Pinpoint the cell where the given text exists, returning its [x, y] midpoint coordinate. 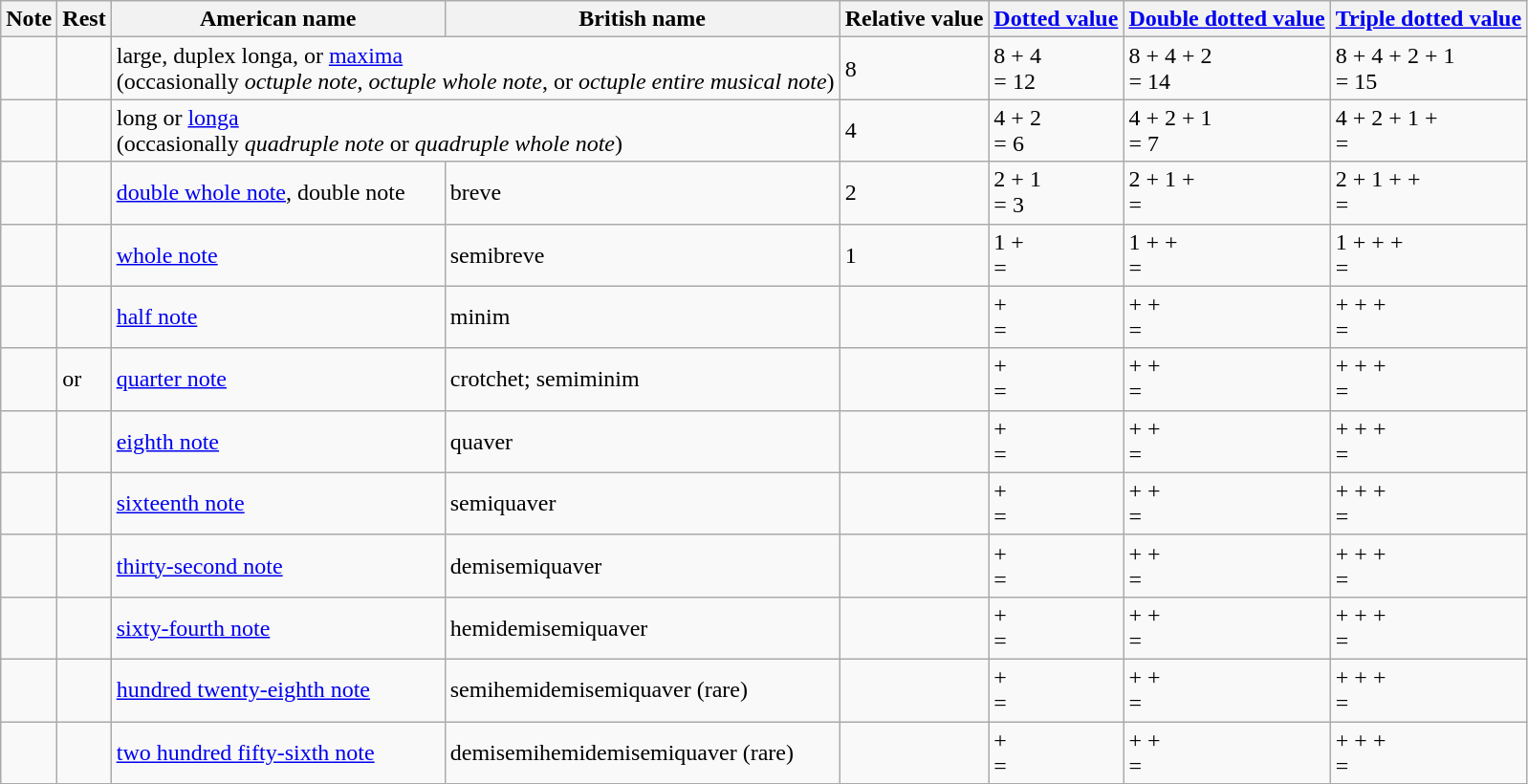
Double dotted value [1227, 19]
1 + + = [1227, 254]
4 + 2 + 1 = 7 [1227, 130]
2 + 1 = 3 [1056, 193]
crotchet; semiminim [643, 379]
1 + = [1056, 254]
Rest [84, 19]
8 [914, 69]
double whole note, double note [277, 193]
sixty-fourth note [277, 627]
demisemihemidemisemiquaver (rare) [643, 751]
2 [914, 193]
Triple dotted value [1429, 19]
4 + 2 + 1 + = [1429, 130]
semiquaver [643, 503]
whole note [277, 254]
semihemidemisemiquaver (rare) [643, 690]
hemidemisemiquaver [643, 627]
1 + + + = [1429, 254]
two hundred fifty-sixth note [277, 751]
or [84, 379]
2 + 1 + + = [1429, 193]
minim [643, 317]
long or longa(occasionally quadruple note or quadruple whole note) [475, 130]
breve [643, 193]
1 [914, 254]
hundred twenty-eighth note [277, 690]
4 [914, 130]
8 + 4= 12 [1056, 69]
sixteenth note [277, 503]
Dotted value [1056, 19]
2 + 1 + = [1227, 193]
thirty-second note [277, 566]
semibreve [643, 254]
4 + 2 = 6 [1056, 130]
American name [277, 19]
quaver [643, 442]
half note [277, 317]
quarter note [277, 379]
Note [29, 19]
eighth note [277, 442]
8 + 4 + 2= 14 [1227, 69]
British name [643, 19]
large, duplex longa, or maxima(occasionally octuple note, octuple whole note, or octuple entire musical note) [475, 69]
8 + 4 + 2 + 1= 15 [1429, 69]
Relative value [914, 19]
demisemiquaver [643, 566]
